Search for the cell housing the specified text and yield its (X, Y) center coordinate. 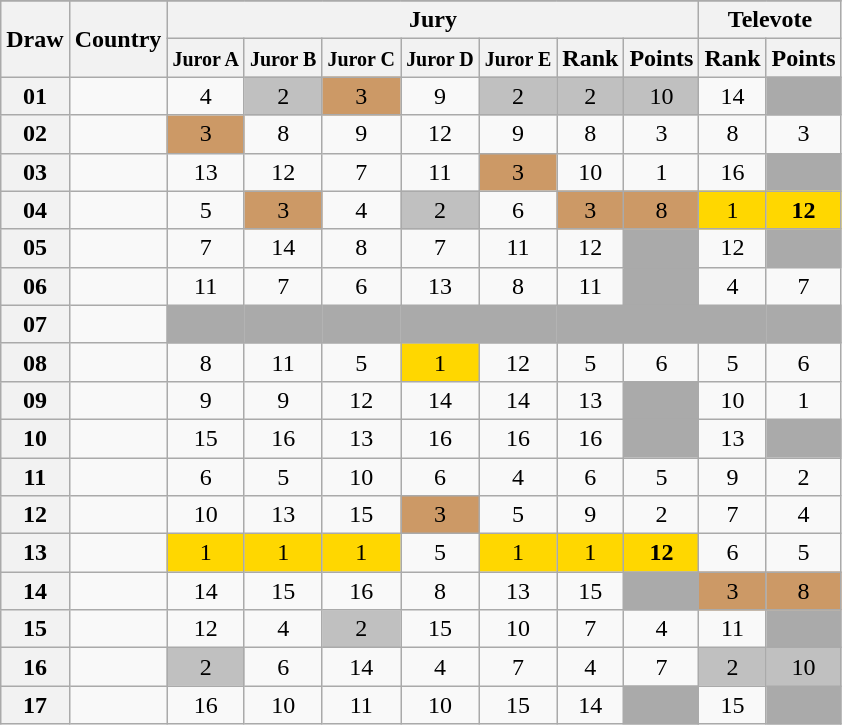
Juror C (362, 58)
Jury (433, 20)
17 (35, 705)
09 (35, 400)
01 (35, 96)
Juror A (206, 58)
Country (118, 39)
08 (35, 362)
04 (35, 210)
Juror E (518, 58)
Juror B (283, 58)
02 (35, 134)
Draw (35, 39)
Televote (770, 20)
03 (35, 172)
Juror D (440, 58)
07 (35, 324)
06 (35, 286)
05 (35, 248)
